Return the [X, Y] coordinate for the center point of the cell that contains the specified text.  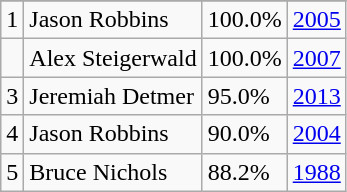
1 [12, 20]
2005 [316, 20]
4 [12, 134]
2013 [316, 96]
90.0% [244, 134]
5 [12, 172]
Alex Steigerwald [113, 58]
Jeremiah Detmer [113, 96]
95.0% [244, 96]
1988 [316, 172]
Bruce Nichols [113, 172]
2007 [316, 58]
88.2% [244, 172]
3 [12, 96]
2004 [316, 134]
